Detect which cell encompasses the target text, then output its [x, y] center coordinate. 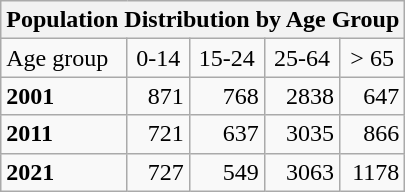
15-24 [226, 58]
1178 [372, 172]
2838 [302, 96]
Age group [64, 58]
2011 [64, 134]
549 [226, 172]
Population Distribution by Age Group [203, 20]
25-64 [302, 58]
866 [372, 134]
768 [226, 96]
2021 [64, 172]
721 [158, 134]
727 [158, 172]
> 65 [372, 58]
637 [226, 134]
2001 [64, 96]
0-14 [158, 58]
3063 [302, 172]
3035 [302, 134]
871 [158, 96]
647 [372, 96]
